Locate the cell with the specified text and output its (X, Y) center coordinate. 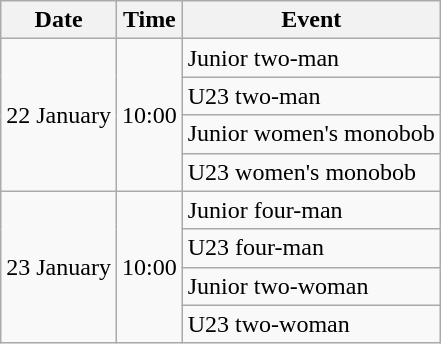
Event (311, 20)
U23 two-woman (311, 324)
U23 women's monobob (311, 172)
U23 four-man (311, 248)
22 January (59, 115)
Date (59, 20)
Junior four-man (311, 210)
Time (149, 20)
Junior two-woman (311, 286)
Junior two-man (311, 58)
Junior women's monobob (311, 134)
23 January (59, 267)
U23 two-man (311, 96)
